Return the [X, Y] coordinate for the center point of the cell that contains the specified text.  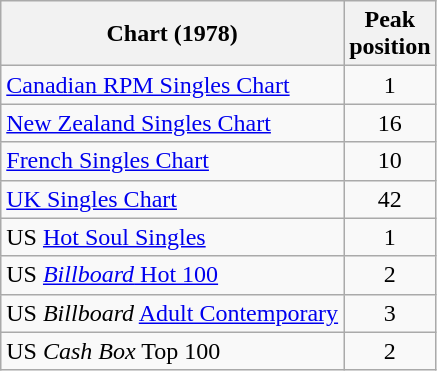
Chart (1978) [172, 34]
42 [390, 199]
French Singles Chart [172, 161]
US Billboard Hot 100 [172, 275]
16 [390, 123]
Peakposition [390, 34]
10 [390, 161]
US Billboard Adult Contemporary [172, 313]
3 [390, 313]
Canadian RPM Singles Chart [172, 85]
US Cash Box Top 100 [172, 351]
UK Singles Chart [172, 199]
US Hot Soul Singles [172, 237]
New Zealand Singles Chart [172, 123]
